For the text-containing cell, return its midpoint in (x, y) coordinate format. 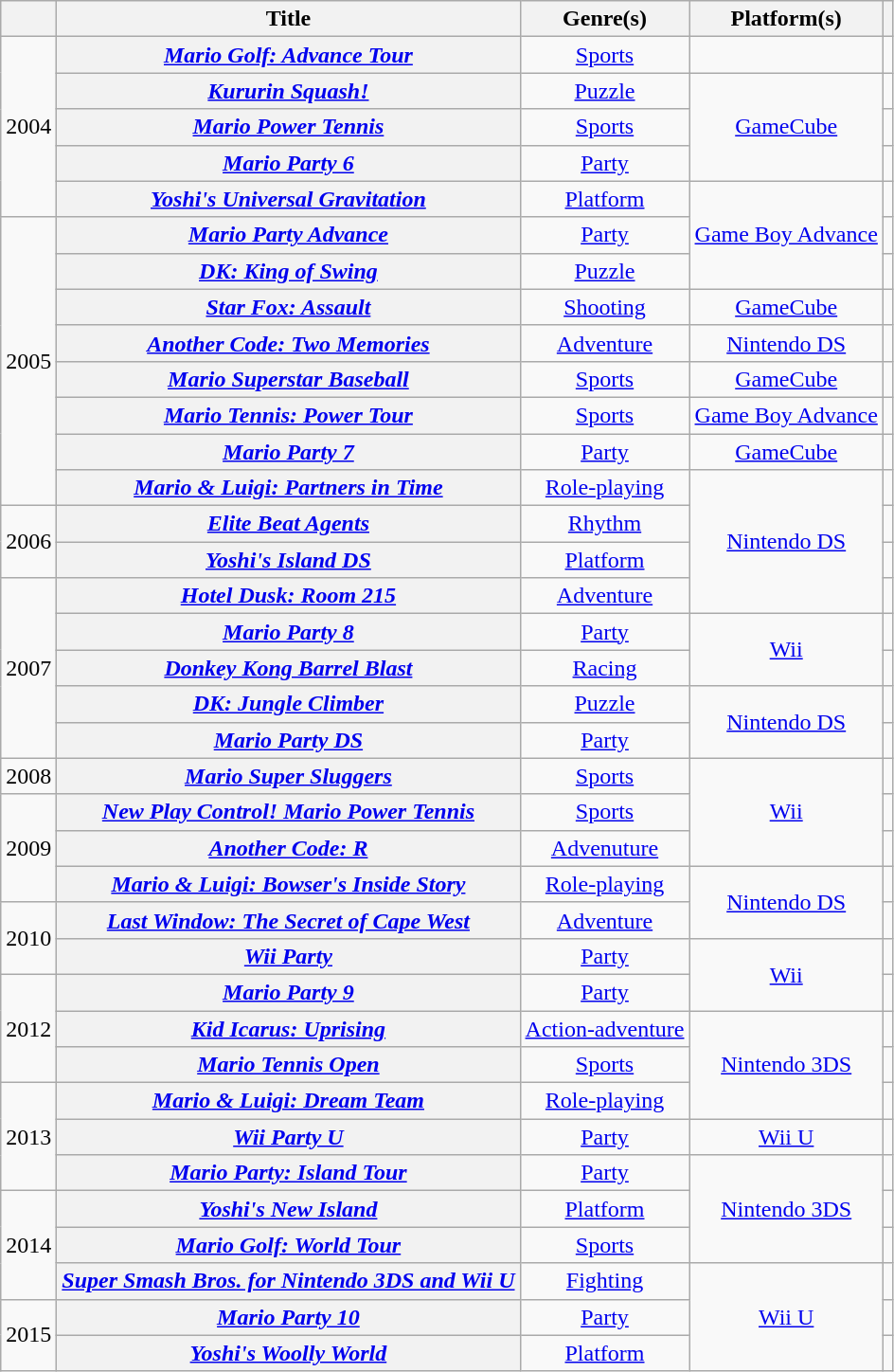
Racing (604, 668)
New Play Control! Mario Power Tennis (288, 812)
Mario Party DS (288, 740)
Kid Icarus: Uprising (288, 1028)
2004 (28, 127)
Yoshi's Woolly World (288, 1353)
Genre(s) (604, 19)
Mario Party 9 (288, 992)
Advenuture (604, 848)
Mario & Luigi: Dream Team (288, 1101)
Mario & Luigi: Partners in Time (288, 488)
Mario & Luigi: Bowser's Inside Story (288, 884)
Mario Party 8 (288, 632)
Fighting (604, 1281)
Elite Beat Agents (288, 524)
Shooting (604, 307)
2006 (28, 542)
2007 (28, 668)
Last Window: The Secret of Cape West (288, 920)
Action-adventure (604, 1028)
Title (288, 19)
Mario Golf: World Tour (288, 1245)
Mario Golf: Advance Tour (288, 55)
2005 (28, 361)
Another Code: R (288, 848)
Yoshi's New Island (288, 1209)
Yoshi's Island DS (288, 560)
Wii Party (288, 956)
Mario Party 6 (288, 163)
Another Code: Two Memories (288, 343)
DK: Jungle Climber (288, 704)
Mario Superstar Baseball (288, 379)
Super Smash Bros. for Nintendo 3DS and Wii U (288, 1281)
Platform(s) (786, 19)
Mario Party 7 (288, 452)
Star Fox: Assault (288, 307)
DK: King of Swing (288, 271)
Hotel Dusk: Room 215 (288, 596)
Rhythm (604, 524)
Yoshi's Universal Gravitation (288, 199)
Mario Tennis: Power Tour (288, 415)
Mario Tennis Open (288, 1065)
2015 (28, 1335)
Mario Party 10 (288, 1317)
Kururin Squash! (288, 91)
2012 (28, 1028)
2008 (28, 776)
2013 (28, 1137)
2010 (28, 938)
Wii Party U (288, 1137)
Mario Party: Island Tour (288, 1173)
Mario Power Tennis (288, 127)
2014 (28, 1245)
Donkey Kong Barrel Blast (288, 668)
2009 (28, 848)
Mario Super Sluggers (288, 776)
Mario Party Advance (288, 235)
